For the text-containing cell, return its midpoint in [X, Y] coordinate format. 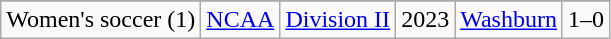
1–0 [586, 20]
Women's soccer (1) [101, 20]
Division II [338, 20]
NCAA [240, 20]
Washburn [509, 20]
2023 [426, 20]
